Locate the cell with the specified text and output its [X, Y] center coordinate. 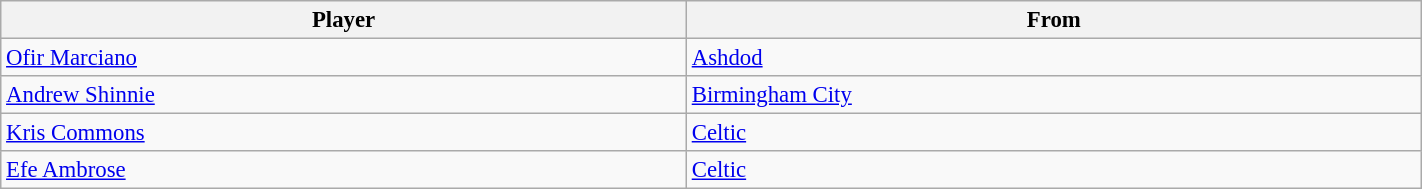
Player [344, 20]
Efe Ambrose [344, 170]
Kris Commons [344, 133]
Ashdod [1054, 58]
From [1054, 20]
Birmingham City [1054, 95]
Andrew Shinnie [344, 95]
Ofir Marciano [344, 58]
